From the cell containing the given text, extract its center point as (x, y) coordinate. 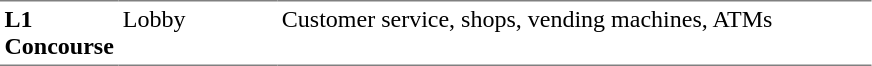
Customer service, shops, vending machines, ATMs (574, 33)
Lobby (198, 33)
L1Concourse (59, 33)
